Scan for the cell matching the given text and deliver its (X, Y) coordinate at center. 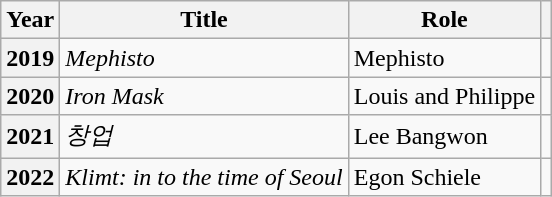
2022 (30, 177)
2021 (30, 136)
창업 (204, 136)
2020 (30, 96)
Egon Schiele (444, 177)
Title (204, 20)
Lee Bangwon (444, 136)
Year (30, 20)
2019 (30, 58)
Louis and Philippe (444, 96)
Klimt: in to the time of Seoul (204, 177)
Role (444, 20)
Iron Mask (204, 96)
